Search for the cell housing the specified text and yield its [x, y] center coordinate. 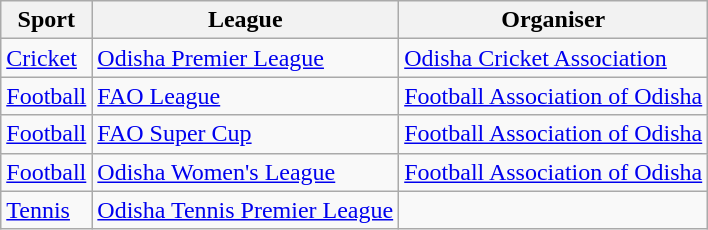
Odisha Cricket Association [554, 58]
Organiser [554, 20]
Odisha Tennis Premier League [246, 210]
Sport [46, 20]
Cricket [46, 58]
FAO League [246, 96]
League [246, 20]
Tennis [46, 210]
Odisha Women's League [246, 172]
FAO Super Cup [246, 134]
Odisha Premier League [246, 58]
